Provide the [X, Y] coordinate of the cell's center where the given text is located.  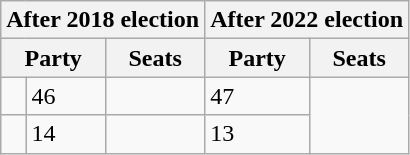
47 [258, 96]
After 2022 election [307, 20]
46 [66, 96]
After 2018 election [103, 20]
14 [66, 134]
13 [258, 134]
